Identify which cell holds the provided text, then report its [x, y] central coordinate. 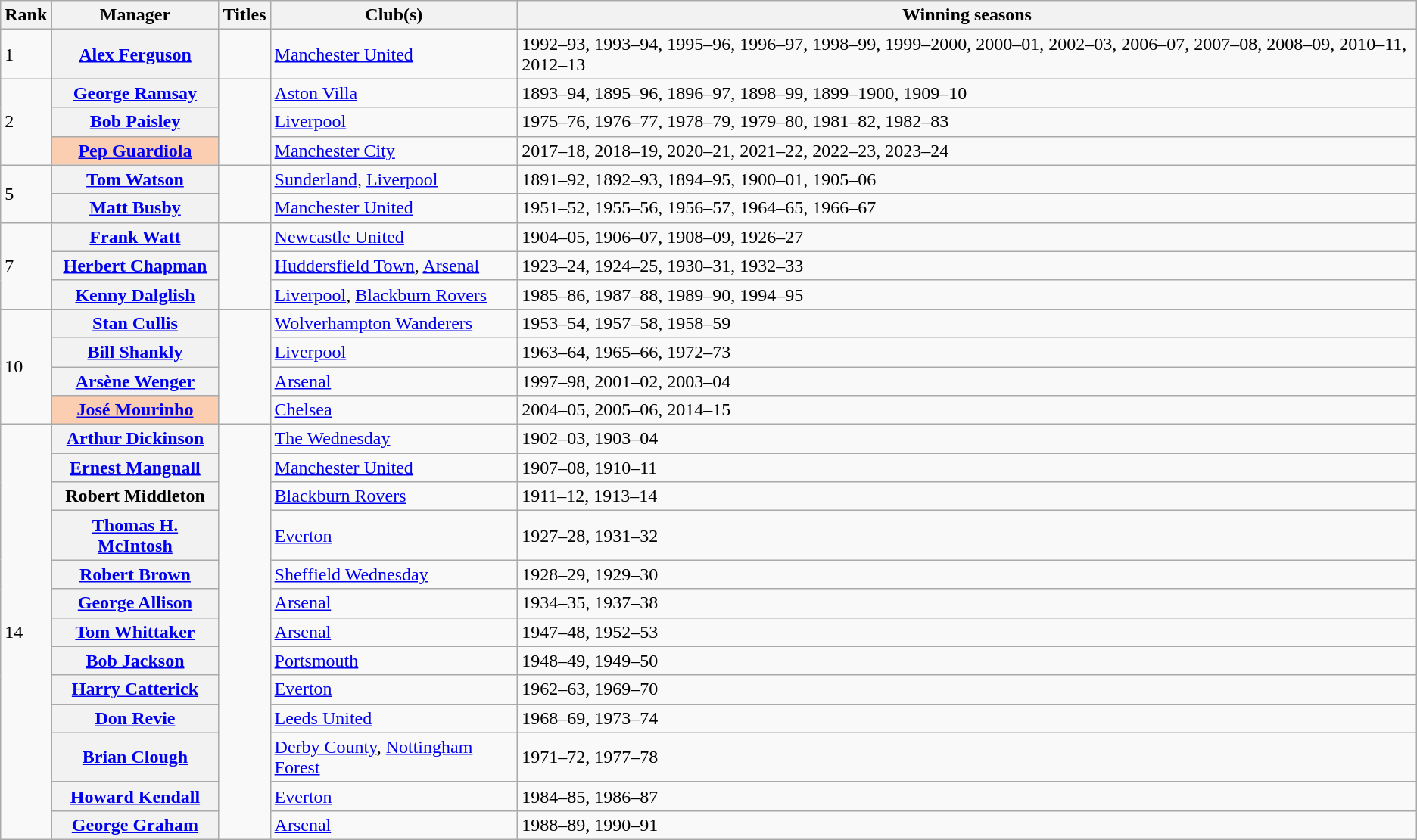
Huddersfield Town, Arsenal [394, 266]
1927–28, 1931–32 [967, 536]
Wolverhampton Wanderers [394, 323]
Kenny Dalglish [135, 294]
Tom Whittaker [135, 632]
George Graham [135, 825]
Ernest Mangnall [135, 468]
Portsmouth [394, 661]
1985–86, 1987–88, 1989–90, 1994–95 [967, 294]
Robert Brown [135, 574]
Stan Cullis [135, 323]
1953–54, 1957–58, 1958–59 [967, 323]
Arsène Wenger [135, 381]
Brian Clough [135, 757]
1902–03, 1903–04 [967, 439]
Derby County, Nottingham Forest [394, 757]
1948–49, 1949–50 [967, 661]
Sheffield Wednesday [394, 574]
Club(s) [394, 15]
1951–52, 1955–56, 1956–57, 1964–65, 1966–67 [967, 208]
Manchester City [394, 151]
7 [26, 266]
Newcastle United [394, 237]
1992–93, 1993–94, 1995–96, 1996–97, 1998–99, 1999–2000, 2000–01, 2002–03, 2006–07, 2007–08, 2008–09, 2010–11, 2012–13 [967, 54]
Sunderland, Liverpool [394, 179]
The Wednesday [394, 439]
Bob Jackson [135, 661]
1984–85, 1986–87 [967, 796]
1928–29, 1929–30 [967, 574]
Blackburn Rovers [394, 496]
Manager [135, 15]
1907–08, 1910–11 [967, 468]
Bill Shankly [135, 352]
Don Revie [135, 718]
Bob Paisley [135, 122]
José Mourinho [135, 410]
2017–18, 2018–19, 2020–21, 2021–22, 2022–23, 2023–24 [967, 151]
Aston Villa [394, 93]
1904–05, 1906–07, 1908–09, 1926–27 [967, 237]
Rank [26, 15]
Herbert Chapman [135, 266]
5 [26, 194]
1923–24, 1924–25, 1930–31, 1932–33 [967, 266]
1971–72, 1977–78 [967, 757]
Harry Catterick [135, 689]
Titles [244, 15]
1968–69, 1973–74 [967, 718]
1988–89, 1990–91 [967, 825]
14 [26, 633]
Alex Ferguson [135, 54]
Winning seasons [967, 15]
Matt Busby [135, 208]
Robert Middleton [135, 496]
2004–05, 2005–06, 2014–15 [967, 410]
1 [26, 54]
2 [26, 122]
Liverpool, Blackburn Rovers [394, 294]
George Allison [135, 603]
Arthur Dickinson [135, 439]
1893–94, 1895–96, 1896–97, 1898–99, 1899–1900, 1909–10 [967, 93]
1934–35, 1937–38 [967, 603]
1997–98, 2001–02, 2003–04 [967, 381]
Tom Watson [135, 179]
Thomas H. McIntosh [135, 536]
1975–76, 1976–77, 1978–79, 1979–80, 1981–82, 1982–83 [967, 122]
1891–92, 1892–93, 1894–95, 1900–01, 1905–06 [967, 179]
Leeds United [394, 718]
1947–48, 1952–53 [967, 632]
10 [26, 366]
Frank Watt [135, 237]
Chelsea [394, 410]
Howard Kendall [135, 796]
1963–64, 1965–66, 1972–73 [967, 352]
1911–12, 1913–14 [967, 496]
George Ramsay [135, 93]
1962–63, 1969–70 [967, 689]
Pep Guardiola [135, 151]
